Identify which cell holds the provided text, then report its (x, y) central coordinate. 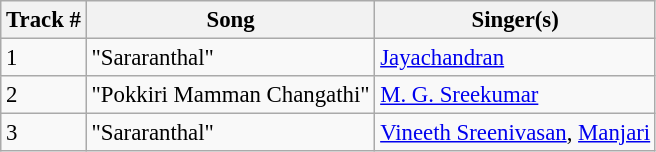
M. G. Sreekumar (516, 95)
"Pokkiri Mamman Changathi" (230, 95)
Jayachandran (516, 58)
Track # (44, 20)
3 (44, 133)
Vineeth Sreenivasan, Manjari (516, 133)
Singer(s) (516, 20)
Song (230, 20)
1 (44, 58)
2 (44, 95)
